Find where the given text appears and provide that cell's center as (X, Y) coordinate. 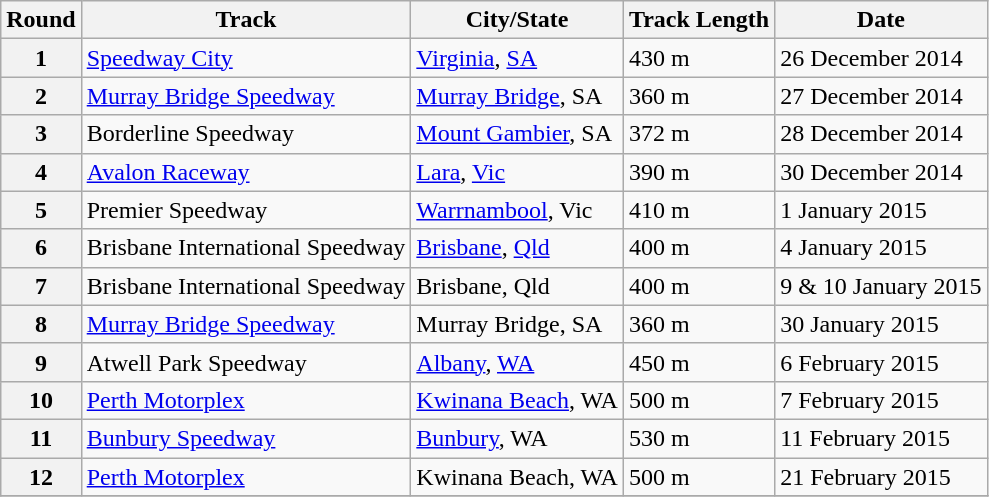
Track (246, 20)
Avalon Raceway (246, 172)
Borderline Speedway (246, 134)
372 m (698, 134)
12 (41, 477)
6 (41, 248)
4 (41, 172)
Virginia, SA (518, 58)
Premier Speedway (246, 210)
1 January 2015 (881, 210)
30 December 2014 (881, 172)
Speedway City (246, 58)
Albany, WA (518, 362)
390 m (698, 172)
10 (41, 400)
11 (41, 438)
450 m (698, 362)
3 (41, 134)
8 (41, 324)
9 & 10 January 2015 (881, 286)
Bunbury Speedway (246, 438)
City/State (518, 20)
7 February 2015 (881, 400)
30 January 2015 (881, 324)
28 December 2014 (881, 134)
Mount Gambier, SA (518, 134)
Atwell Park Speedway (246, 362)
9 (41, 362)
430 m (698, 58)
Warrnambool, Vic (518, 210)
26 December 2014 (881, 58)
2 (41, 96)
1 (41, 58)
7 (41, 286)
Round (41, 20)
4 January 2015 (881, 248)
530 m (698, 438)
11 February 2015 (881, 438)
410 m (698, 210)
21 February 2015 (881, 477)
Date (881, 20)
27 December 2014 (881, 96)
Lara, Vic (518, 172)
Track Length (698, 20)
6 February 2015 (881, 362)
5 (41, 210)
Bunbury, WA (518, 438)
